Output the [X, Y] coordinate of the center of the cell containing the given text.  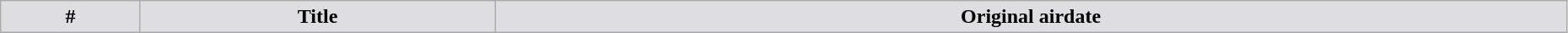
Original airdate [1031, 17]
Title [317, 17]
# [71, 17]
